From the cell containing the given text, extract its center point as (x, y) coordinate. 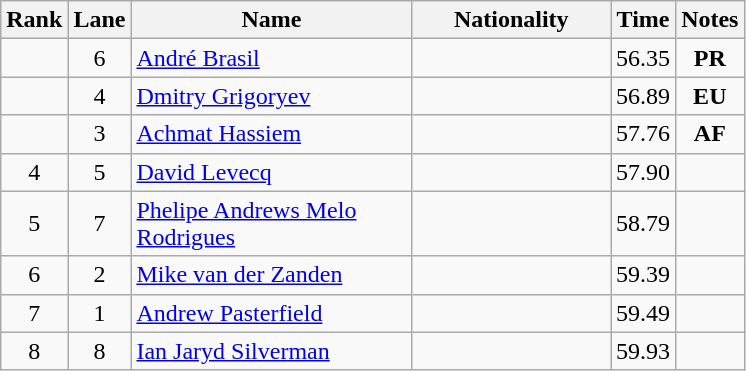
3 (100, 134)
Mike van der Zanden (272, 275)
57.76 (644, 134)
58.79 (644, 224)
EU (710, 96)
1 (100, 313)
André Brasil (272, 58)
Name (272, 20)
Ian Jaryd Silverman (272, 351)
Lane (100, 20)
Achmat Hassiem (272, 134)
59.49 (644, 313)
David Levecq (272, 172)
Dmitry Grigoryev (272, 96)
PR (710, 58)
57.90 (644, 172)
AF (710, 134)
56.89 (644, 96)
Notes (710, 20)
Phelipe Andrews Melo Rodrigues (272, 224)
2 (100, 275)
Nationality (512, 20)
Rank (34, 20)
Time (644, 20)
56.35 (644, 58)
59.93 (644, 351)
59.39 (644, 275)
Andrew Pasterfield (272, 313)
